Identify which cell holds the provided text, then report its [x, y] central coordinate. 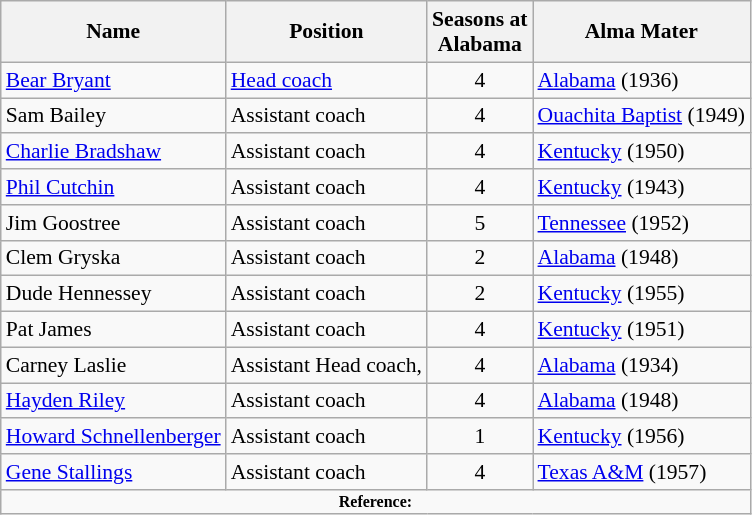
Alma Mater [642, 32]
Kentucky (1956) [642, 437]
Alabama (1934) [642, 365]
Seasons atAlabama [480, 32]
Howard Schnellenberger [114, 437]
Head coach [326, 80]
Pat James [114, 330]
Kentucky (1950) [642, 152]
Jim Goostree [114, 223]
Phil Cutchin [114, 187]
5 [480, 223]
Kentucky (1951) [642, 330]
Name [114, 32]
Texas A&M (1957) [642, 472]
Position [326, 32]
Alabama (1936) [642, 80]
Bear Bryant [114, 80]
Kentucky (1943) [642, 187]
Clem Gryska [114, 258]
Kentucky (1955) [642, 294]
Gene Stallings [114, 472]
Reference: [376, 502]
Tennessee (1952) [642, 223]
Ouachita Baptist (1949) [642, 116]
1 [480, 437]
Assistant Head coach, [326, 365]
Carney Laslie [114, 365]
Sam Bailey [114, 116]
Dude Hennessey [114, 294]
Charlie Bradshaw [114, 152]
Hayden Riley [114, 401]
